Search for the cell housing the specified text and yield its [x, y] center coordinate. 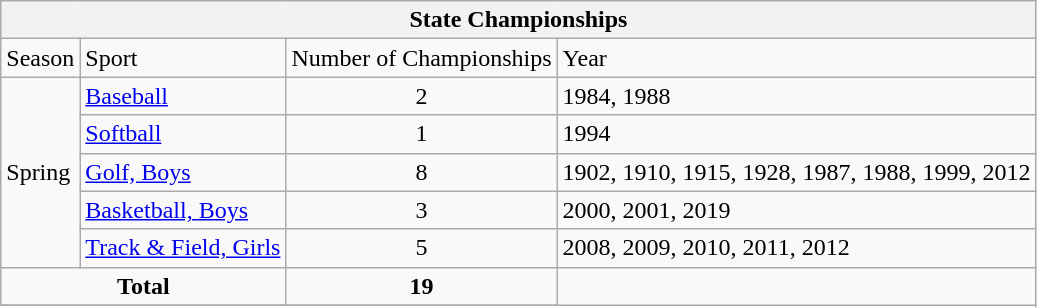
Number of Championships [422, 58]
1994 [796, 134]
Season [40, 58]
Sport [183, 58]
2 [422, 96]
2008, 2009, 2010, 2011, 2012 [796, 248]
Baseball [183, 96]
3 [422, 210]
2000, 2001, 2019 [796, 210]
8 [422, 172]
Softball [183, 134]
1902, 1910, 1915, 1928, 1987, 1988, 1999, 2012 [796, 172]
Track & Field, Girls [183, 248]
Total [144, 286]
1 [422, 134]
Golf, Boys [183, 172]
State Championships [518, 20]
19 [422, 286]
5 [422, 248]
Spring [40, 172]
1984, 1988 [796, 96]
Basketball, Boys [183, 210]
Year [796, 58]
